Determine the (x, y) coordinate at the center of the cell enclosing the given text.  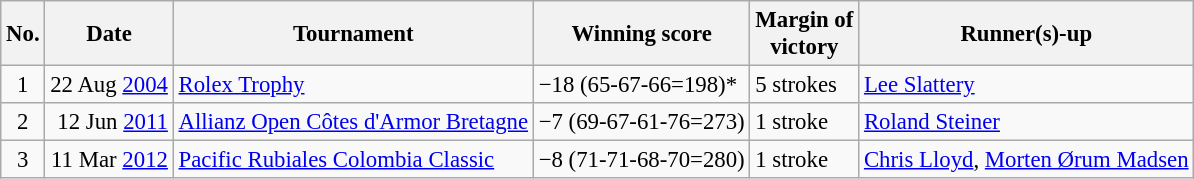
3 (23, 160)
5 strokes (804, 85)
11 Mar 2012 (109, 160)
Tournament (353, 34)
Margin ofvictory (804, 34)
No. (23, 34)
Rolex Trophy (353, 85)
Pacific Rubiales Colombia Classic (353, 160)
Date (109, 34)
−8 (71-71-68-70=280) (642, 160)
Roland Steiner (1026, 122)
−18 (65-67-66=198)* (642, 85)
22 Aug 2004 (109, 85)
12 Jun 2011 (109, 122)
Winning score (642, 34)
−7 (69-67-61-76=273) (642, 122)
2 (23, 122)
1 (23, 85)
Runner(s)-up (1026, 34)
Allianz Open Côtes d'Armor Bretagne (353, 122)
Chris Lloyd, Morten Ørum Madsen (1026, 160)
Lee Slattery (1026, 85)
